Locate the cell with the specified text and output its [x, y] center coordinate. 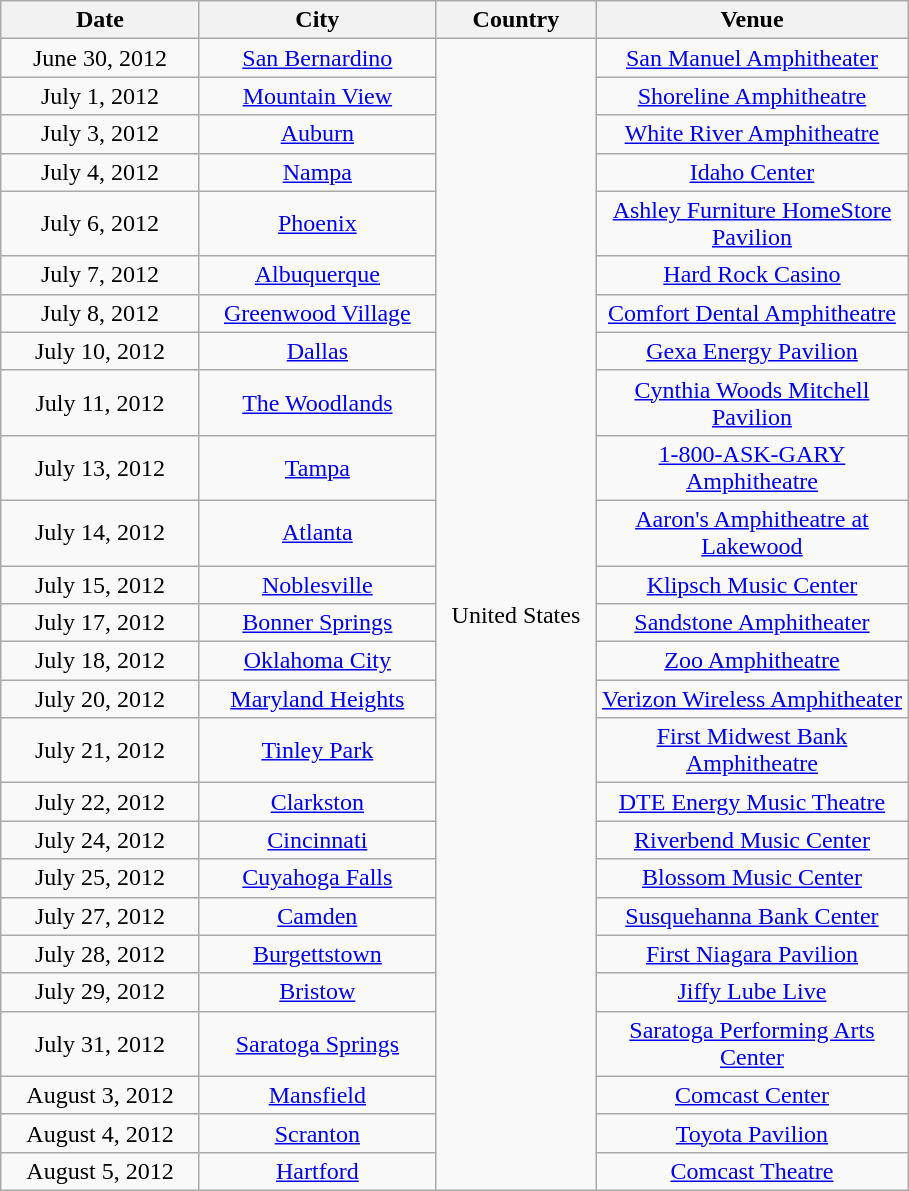
City [317, 20]
July 18, 2012 [100, 661]
Toyota Pavilion [752, 1133]
July 20, 2012 [100, 699]
July 6, 2012 [100, 224]
Cincinnati [317, 840]
Riverbend Music Center [752, 840]
Camden [317, 916]
Susquehanna Bank Center [752, 916]
First Midwest Bank Amphitheatre [752, 750]
July 24, 2012 [100, 840]
Zoo Amphitheatre [752, 661]
Comcast Theatre [752, 1171]
The Woodlands [317, 402]
Comfort Dental Amphitheatre [752, 313]
Phoenix [317, 224]
July 11, 2012 [100, 402]
Auburn [317, 134]
1-800-ASK-GARY Amphitheatre [752, 468]
July 25, 2012 [100, 878]
White River Amphitheatre [752, 134]
July 31, 2012 [100, 1044]
Bonner Springs [317, 623]
July 21, 2012 [100, 750]
Blossom Music Center [752, 878]
Gexa Energy Pavilion [752, 351]
Dallas [317, 351]
United States [516, 615]
Country [516, 20]
August 3, 2012 [100, 1095]
Verizon Wireless Amphitheater [752, 699]
July 10, 2012 [100, 351]
July 4, 2012 [100, 172]
July 8, 2012 [100, 313]
July 7, 2012 [100, 275]
First Niagara Pavilion [752, 954]
Tampa [317, 468]
Ashley Furniture HomeStore Pavilion [752, 224]
June 30, 2012 [100, 58]
Shoreline Amphitheatre [752, 96]
July 3, 2012 [100, 134]
Burgettstown [317, 954]
San Bernardino [317, 58]
Hard Rock Casino [752, 275]
Noblesville [317, 585]
July 29, 2012 [100, 992]
July 13, 2012 [100, 468]
Tinley Park [317, 750]
Hartford [317, 1171]
July 14, 2012 [100, 532]
Comcast Center [752, 1095]
Greenwood Village [317, 313]
Clarkston [317, 802]
July 15, 2012 [100, 585]
Cuyahoga Falls [317, 878]
Klipsch Music Center [752, 585]
Oklahoma City [317, 661]
July 28, 2012 [100, 954]
Sandstone Amphitheater [752, 623]
DTE Energy Music Theatre [752, 802]
July 27, 2012 [100, 916]
Mountain View [317, 96]
Date [100, 20]
Mansfield [317, 1095]
Venue [752, 20]
July 17, 2012 [100, 623]
Albuquerque [317, 275]
Aaron's Amphitheatre at Lakewood [752, 532]
August 4, 2012 [100, 1133]
Atlanta [317, 532]
Saratoga Performing Arts Center [752, 1044]
Cynthia Woods Mitchell Pavilion [752, 402]
Jiffy Lube Live [752, 992]
Bristow [317, 992]
Saratoga Springs [317, 1044]
July 22, 2012 [100, 802]
August 5, 2012 [100, 1171]
Nampa [317, 172]
San Manuel Amphitheater [752, 58]
Idaho Center [752, 172]
July 1, 2012 [100, 96]
Scranton [317, 1133]
Maryland Heights [317, 699]
